Locate the cell with the specified text and output its [x, y] center coordinate. 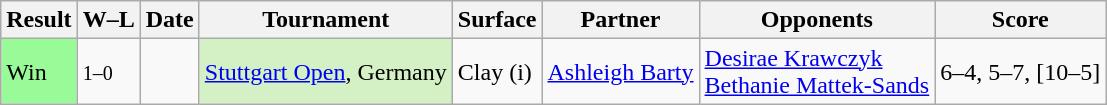
Tournament [326, 20]
Win [39, 72]
Date [170, 20]
Surface [497, 20]
Ashleigh Barty [620, 72]
Score [1020, 20]
Desirae Krawczyk Bethanie Mattek-Sands [817, 72]
Clay (i) [497, 72]
Stuttgart Open, Germany [326, 72]
1–0 [108, 72]
Partner [620, 20]
6–4, 5–7, [10–5] [1020, 72]
W–L [108, 20]
Result [39, 20]
Opponents [817, 20]
